Search for the cell housing the specified text and yield its (X, Y) center coordinate. 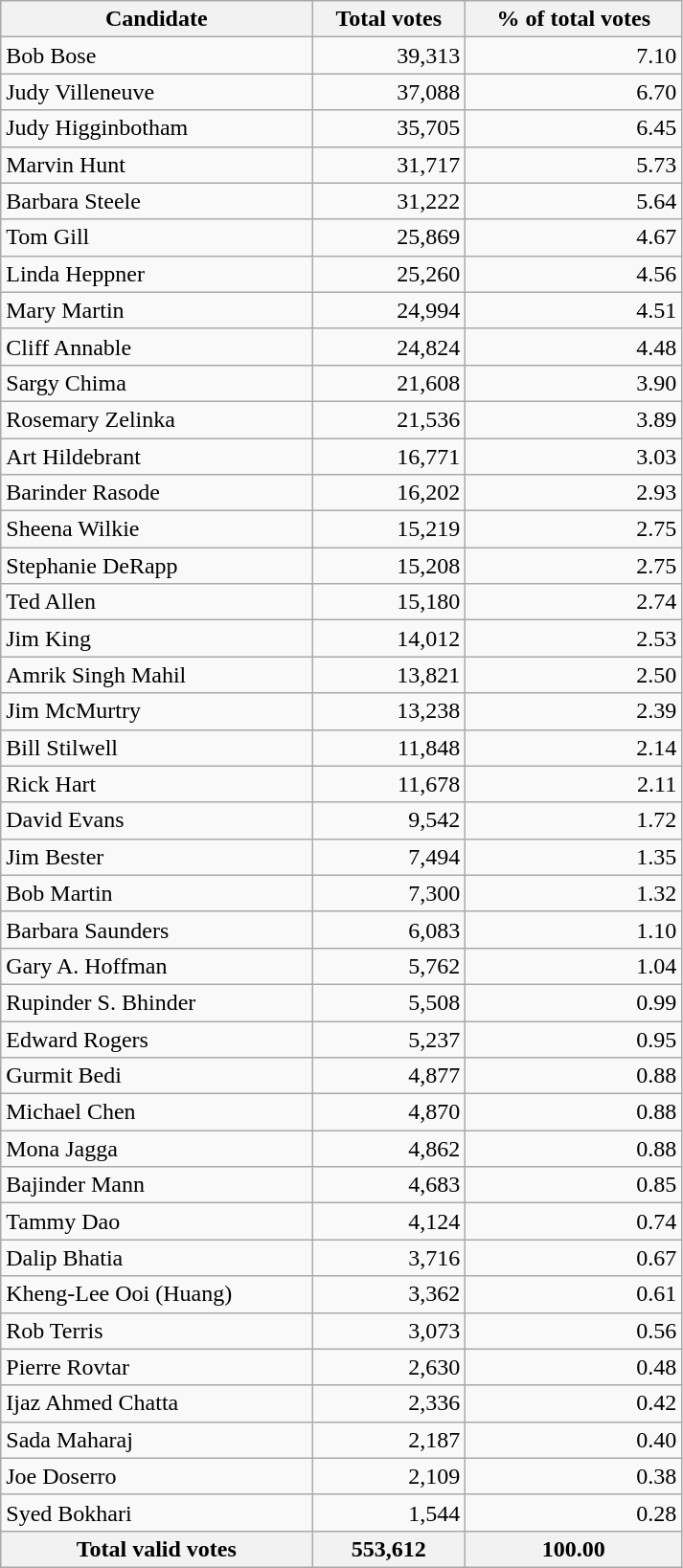
Barinder Rasode (157, 493)
2,187 (389, 1440)
Barbara Steele (157, 201)
7.10 (574, 56)
4,870 (389, 1112)
0.40 (574, 1440)
2.74 (574, 602)
1.10 (574, 930)
Marvin Hunt (157, 165)
Dalip Bhatia (157, 1258)
Rupinder S. Bhinder (157, 1002)
Sada Maharaj (157, 1440)
3,716 (389, 1258)
Cliff Annable (157, 347)
24,994 (389, 310)
% of total votes (574, 19)
Michael Chen (157, 1112)
Rob Terris (157, 1331)
5,508 (389, 1002)
David Evans (157, 820)
15,219 (389, 529)
31,717 (389, 165)
Total valid votes (157, 1549)
Jim Bester (157, 857)
5,237 (389, 1039)
Sheena Wilkie (157, 529)
4.51 (574, 310)
2.11 (574, 784)
13,821 (389, 675)
Art Hildebrant (157, 457)
0.99 (574, 1002)
4,877 (389, 1076)
7,494 (389, 857)
Judy Higginbotham (157, 128)
0.61 (574, 1294)
2,630 (389, 1367)
14,012 (389, 638)
Linda Heppner (157, 274)
Tom Gill (157, 237)
6.45 (574, 128)
15,180 (389, 602)
6,083 (389, 930)
3,073 (389, 1331)
Gary A. Hoffman (157, 966)
Bill Stilwell (157, 748)
21,536 (389, 419)
Jim McMurtry (157, 711)
4,862 (389, 1149)
Joe Doserro (157, 1476)
1,544 (389, 1512)
24,824 (389, 347)
5,762 (389, 966)
16,202 (389, 493)
3.90 (574, 383)
0.95 (574, 1039)
Rosemary Zelinka (157, 419)
Bob Bose (157, 56)
0.56 (574, 1331)
Candidate (157, 19)
553,612 (389, 1549)
Mona Jagga (157, 1149)
25,869 (389, 237)
25,260 (389, 274)
13,238 (389, 711)
Stephanie DeRapp (157, 566)
Jim King (157, 638)
4.67 (574, 237)
3.03 (574, 457)
2,336 (389, 1403)
35,705 (389, 128)
0.48 (574, 1367)
2.53 (574, 638)
Bob Martin (157, 893)
Ijaz Ahmed Chatta (157, 1403)
1.04 (574, 966)
Kheng-Lee Ooi (Huang) (157, 1294)
2,109 (389, 1476)
Sargy Chima (157, 383)
Total votes (389, 19)
0.67 (574, 1258)
1.35 (574, 857)
2.50 (574, 675)
39,313 (389, 56)
Rick Hart (157, 784)
Pierre Rovtar (157, 1367)
5.64 (574, 201)
Amrik Singh Mahil (157, 675)
5.73 (574, 165)
2.39 (574, 711)
Ted Allen (157, 602)
Syed Bokhari (157, 1512)
37,088 (389, 92)
21,608 (389, 383)
0.42 (574, 1403)
Gurmit Bedi (157, 1076)
Tammy Dao (157, 1221)
Bajinder Mann (157, 1185)
2.93 (574, 493)
3.89 (574, 419)
Edward Rogers (157, 1039)
7,300 (389, 893)
9,542 (389, 820)
16,771 (389, 457)
11,848 (389, 748)
31,222 (389, 201)
0.85 (574, 1185)
3,362 (389, 1294)
6.70 (574, 92)
0.38 (574, 1476)
100.00 (574, 1549)
0.74 (574, 1221)
4.48 (574, 347)
Mary Martin (157, 310)
4,124 (389, 1221)
4.56 (574, 274)
0.28 (574, 1512)
1.32 (574, 893)
11,678 (389, 784)
4,683 (389, 1185)
1.72 (574, 820)
Barbara Saunders (157, 930)
2.14 (574, 748)
15,208 (389, 566)
Judy Villeneuve (157, 92)
